Find where the given text appears and provide that cell's center as (x, y) coordinate. 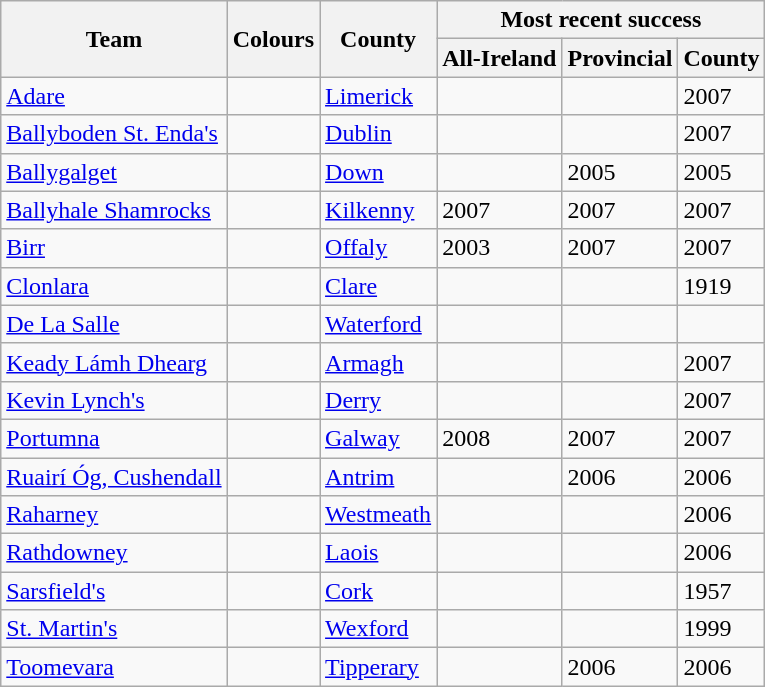
Colours (273, 39)
De La Salle (114, 324)
Clonlara (114, 286)
2008 (500, 438)
Dublin (378, 134)
Rathdowney (114, 553)
Ruairí Óg, Cushendall (114, 477)
Team (114, 39)
Ballyboden St. Enda's (114, 134)
All-Ireland (500, 58)
Limerick (378, 96)
St. Martin's (114, 629)
Adare (114, 96)
Birr (114, 248)
Down (378, 172)
Clare (378, 286)
Antrim (378, 477)
1919 (722, 286)
Ballygalget (114, 172)
Raharney (114, 515)
Tipperary (378, 667)
Derry (378, 400)
2003 (500, 248)
Laois (378, 553)
Toomevara (114, 667)
Sarsfield's (114, 591)
Offaly (378, 248)
Kilkenny (378, 210)
Galway (378, 438)
Most recent success (601, 20)
Portumna (114, 438)
Armagh (378, 362)
Provincial (620, 58)
Cork (378, 591)
Kevin Lynch's (114, 400)
Ballyhale Shamrocks (114, 210)
Keady Lámh Dhearg (114, 362)
Wexford (378, 629)
Westmeath (378, 515)
1999 (722, 629)
Waterford (378, 324)
1957 (722, 591)
